Detect which cell encompasses the target text, then output its (x, y) center coordinate. 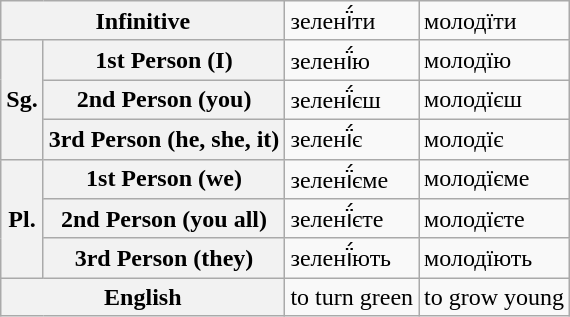
зеленї́єш (352, 100)
молодїти (494, 21)
молодїє (494, 139)
Pl. (22, 218)
зеленї́є (352, 139)
молодїєш (494, 100)
зеленї́ю (352, 60)
зеленї́єме (352, 179)
молодїю (494, 60)
молодїєме (494, 179)
зеленї́єте (352, 219)
2nd Person (you all) (164, 219)
to turn green (352, 297)
3rd Person (they) (164, 258)
1st Person (I) (164, 60)
3rd Person (he, she, it) (164, 139)
Infinitive (143, 21)
молодїють (494, 258)
молодїєте (494, 219)
English (143, 297)
зеленї́ти (352, 21)
зеленї́ють (352, 258)
to grow young (494, 297)
2nd Person (you) (164, 100)
Sg. (22, 100)
1st Person (we) (164, 179)
